Output the (x, y) coordinate of the center of the cell containing the given text.  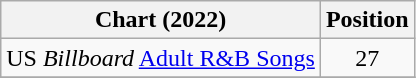
US Billboard Adult R&B Songs (161, 58)
Chart (2022) (161, 20)
27 (367, 58)
Position (367, 20)
